Search for the cell housing the specified text and yield its (X, Y) center coordinate. 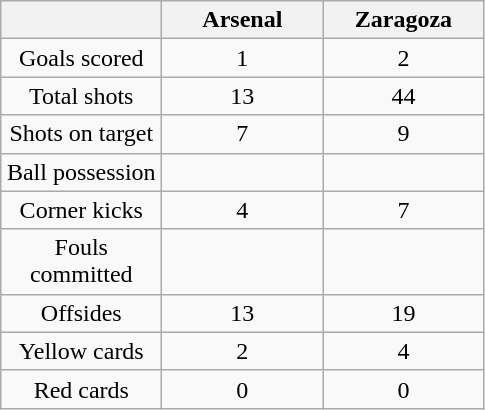
Corner kicks (82, 210)
Red cards (82, 389)
Offsides (82, 313)
9 (404, 134)
Total shots (82, 96)
44 (404, 96)
Goals scored (82, 58)
Fouls committed (82, 262)
1 (242, 58)
19 (404, 313)
Shots on target (82, 134)
Zaragoza (404, 20)
Arsenal (242, 20)
Ball possession (82, 172)
Yellow cards (82, 351)
